Capture the cell that displays the provided text and extract its (x, y) central coordinate. 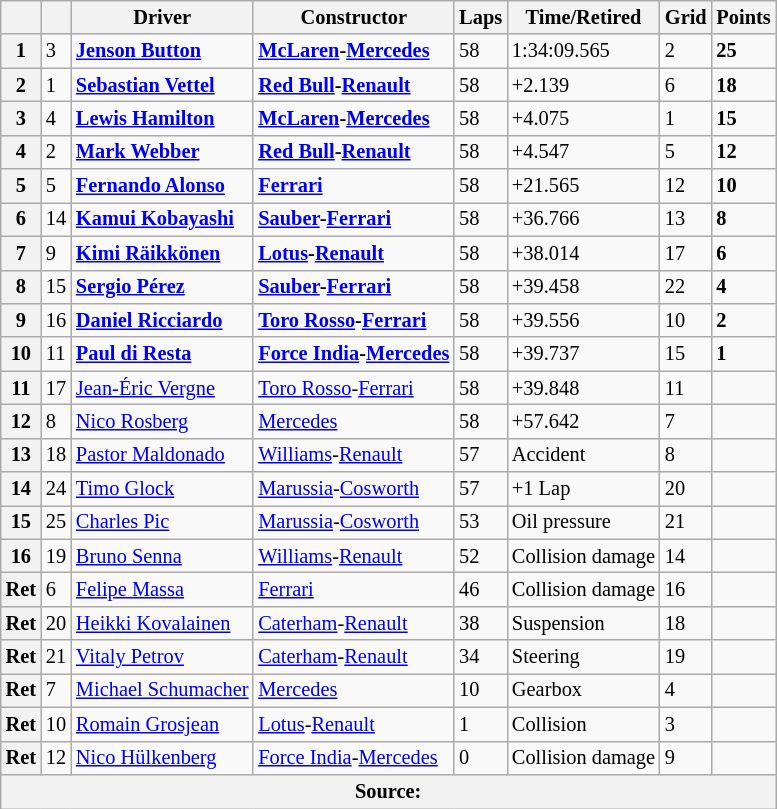
Vitaly Petrov (162, 657)
Romain Grosjean (162, 724)
+4.075 (584, 118)
Charles Pic (162, 522)
Gearbox (584, 690)
+36.766 (584, 219)
53 (480, 522)
Driver (162, 17)
Bruno Senna (162, 556)
38 (480, 623)
Source: (388, 791)
Grid (686, 17)
+4.547 (584, 152)
Heikki Kovalainen (162, 623)
Points (744, 17)
Felipe Massa (162, 589)
46 (480, 589)
Nico Rosberg (162, 421)
Kimi Räikkönen (162, 253)
Jean-Éric Vergne (162, 388)
Constructor (354, 17)
Time/Retired (584, 17)
Oil pressure (584, 522)
Daniel Ricciardo (162, 320)
+1 Lap (584, 489)
22 (686, 287)
+39.848 (584, 388)
Steering (584, 657)
Fernando Alonso (162, 186)
Accident (584, 455)
Mark Webber (162, 152)
Lewis Hamilton (162, 118)
0 (480, 758)
Sebastian Vettel (162, 85)
1:34:09.565 (584, 51)
Nico Hülkenberg (162, 758)
Collision (584, 724)
Laps (480, 17)
Timo Glock (162, 489)
+39.458 (584, 287)
+2.139 (584, 85)
Jenson Button (162, 51)
52 (480, 556)
Sergio Pérez (162, 287)
+21.565 (584, 186)
+38.014 (584, 253)
Suspension (584, 623)
Pastor Maldonado (162, 455)
24 (56, 489)
+39.737 (584, 354)
+57.642 (584, 421)
Paul di Resta (162, 354)
Kamui Kobayashi (162, 219)
Michael Schumacher (162, 690)
+39.556 (584, 320)
34 (480, 657)
